Identify which cell holds the provided text, then report its (X, Y) central coordinate. 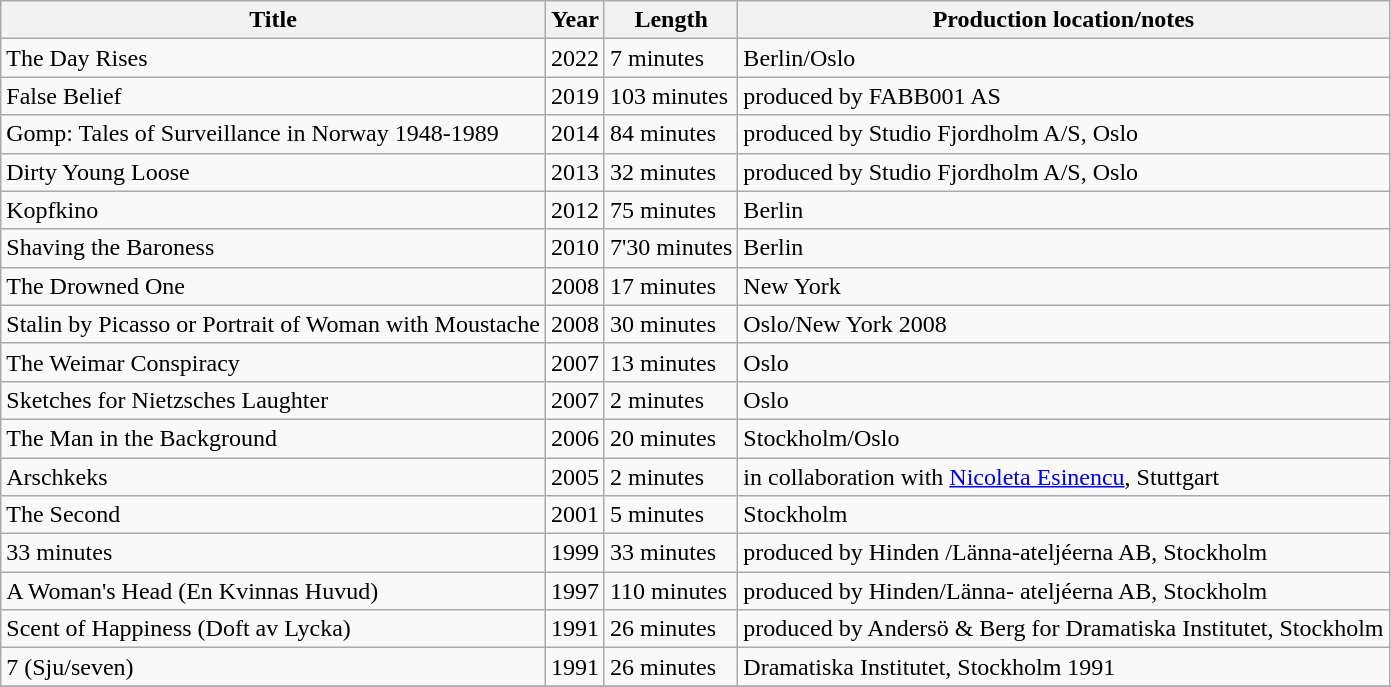
20 minutes (670, 438)
7 minutes (670, 58)
The Weimar Conspiracy (274, 362)
Shaving the Baroness (274, 248)
2014 (574, 134)
1999 (574, 553)
Stalin by Picasso or Portrait of Woman with Moustache (274, 324)
A Woman's Head (En Kvinnas Huvud) (274, 591)
1997 (574, 591)
produced by Andersö & Berg for Dramatiska Institutet, Stockholm (1064, 629)
produced by FABB001 AS (1064, 96)
Dramatiska Institutet, Stockholm 1991 (1064, 667)
produced by Hinden /Länna-ateljéerna AB, Stockholm (1064, 553)
Sketches for Nietzsches Laughter (274, 400)
2012 (574, 210)
5 minutes (670, 515)
2022 (574, 58)
Stockholm/Oslo (1064, 438)
New York (1064, 286)
84 minutes (670, 134)
2019 (574, 96)
The Man in the Background (274, 438)
Scent of Happiness (Doft av Lycka) (274, 629)
Title (274, 20)
75 minutes (670, 210)
32 minutes (670, 172)
110 minutes (670, 591)
13 minutes (670, 362)
The Drowned One (274, 286)
The Second (274, 515)
103 minutes (670, 96)
2010 (574, 248)
Length (670, 20)
Dirty Young Loose (274, 172)
30 minutes (670, 324)
False Belief (274, 96)
in collaboration with Nicoleta Esinencu, Stuttgart (1064, 477)
Oslo/New York 2008 (1064, 324)
2005 (574, 477)
Gomp: Tales of Surveillance in Norway 1948-1989 (274, 134)
Year (574, 20)
2013 (574, 172)
2006 (574, 438)
Kopfkino (274, 210)
2001 (574, 515)
Berlin/Oslo (1064, 58)
17 minutes (670, 286)
Production location/notes (1064, 20)
Arschkeks (274, 477)
Stockholm (1064, 515)
The Day Rises (274, 58)
7 (Sju/seven) (274, 667)
produced by Hinden/Länna- ateljéerna AB, Stockholm (1064, 591)
7'30 minutes (670, 248)
